Return [X, Y] of the center of cell containing provided text 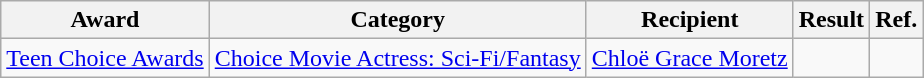
Ref. [896, 20]
Category [398, 20]
Choice Movie Actress: Sci-Fi/Fantasy [398, 58]
Result [831, 20]
Teen Choice Awards [105, 58]
Award [105, 20]
Recipient [690, 20]
Chloë Grace Moretz [690, 58]
